Return (x, y) of the center of cell containing provided text 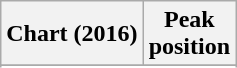
Chart (2016) (72, 34)
Peakposition (189, 34)
